Scan for the cell matching the given text and deliver its [X, Y] coordinate at center. 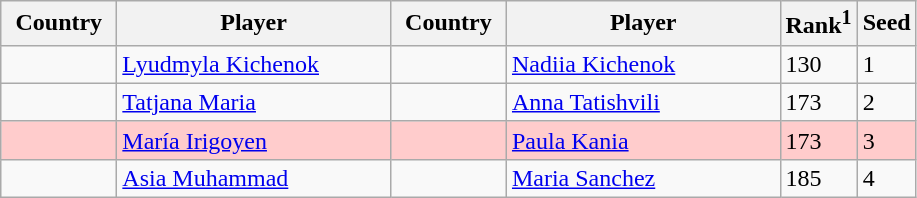
Lyudmyla Kichenok [254, 64]
Paula Kania [643, 140]
2 [886, 102]
185 [818, 178]
1 [886, 64]
Maria Sanchez [643, 178]
3 [886, 140]
130 [818, 64]
Asia Muhammad [254, 178]
4 [886, 178]
Nadiia Kichenok [643, 64]
Tatjana Maria [254, 102]
Rank1 [818, 24]
Seed [886, 24]
María Irigoyen [254, 140]
Anna Tatishvili [643, 102]
